Provide the [X, Y] coordinate of the cell's center where the given text is located.  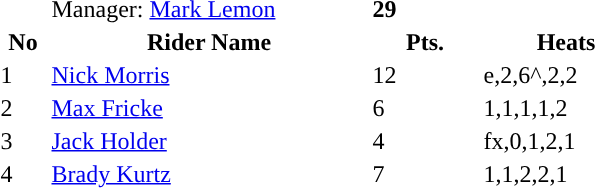
Pts. [425, 42]
Jack Holder [209, 141]
6 [425, 108]
Max Fricke [209, 108]
Nick Morris [209, 75]
4 [425, 141]
12 [425, 75]
Rider Name [209, 42]
